Detect which cell encompasses the target text, then output its [x, y] center coordinate. 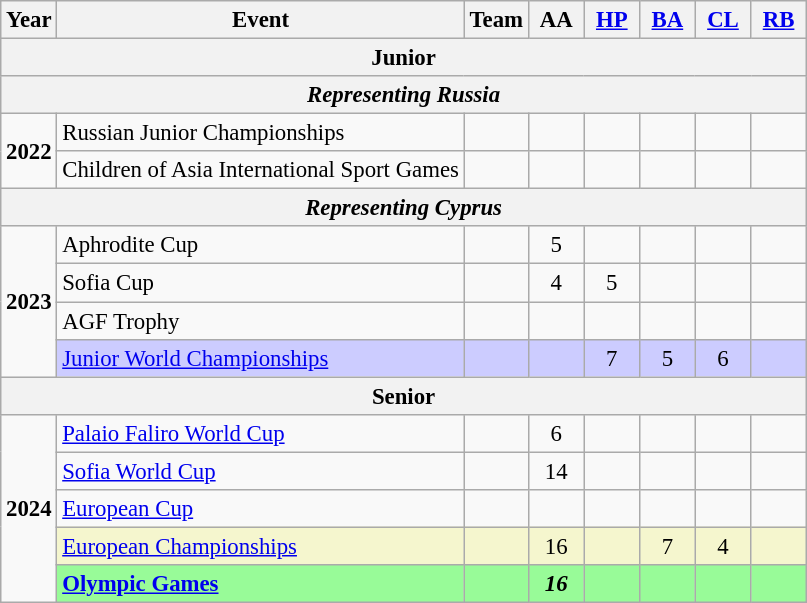
Senior [404, 396]
CL [723, 20]
Junior World Championships [260, 358]
Sofia World Cup [260, 471]
2023 [29, 301]
Olympic Games [260, 584]
Aphrodite Cup [260, 245]
European Championships [260, 546]
European Cup [260, 509]
Russian Junior Championships [260, 133]
2024 [29, 508]
Year [29, 20]
HP [612, 20]
AGF Trophy [260, 321]
Event [260, 20]
14 [556, 471]
Representing Cyprus [404, 208]
BA [668, 20]
Children of Asia International Sport Games [260, 170]
2022 [29, 152]
Representing Russia [404, 95]
Team [496, 20]
Palaio Faliro World Cup [260, 433]
AA [556, 20]
RB [779, 20]
Sofia Cup [260, 283]
Junior [404, 58]
